Search for the cell housing the specified text and yield its [X, Y] center coordinate. 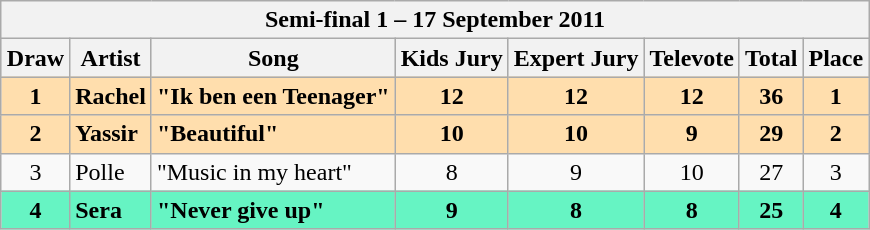
"Never give up" [273, 210]
Draw [35, 58]
Total [771, 58]
Kids Jury [452, 58]
Semi-final 1 – 17 September 2011 [434, 20]
25 [771, 210]
27 [771, 172]
36 [771, 96]
Expert Jury [576, 58]
"Beautiful" [273, 134]
Polle [111, 172]
29 [771, 134]
Artist [111, 58]
Song [273, 58]
Yassir [111, 134]
Televote [692, 58]
"Ik ben een Teenager" [273, 96]
Place [836, 58]
"Music in my heart" [273, 172]
Sera [111, 210]
Rachel [111, 96]
